Scan for the cell matching the given text and deliver its (x, y) coordinate at center. 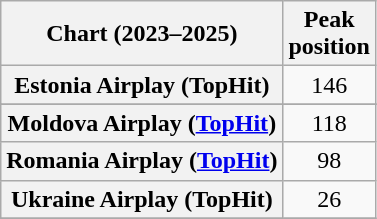
26 (329, 199)
Estonia Airplay (TopHit) (142, 85)
Moldova Airplay (TopHit) (142, 123)
Chart (2023–2025) (142, 34)
146 (329, 85)
Romania Airplay (TopHit) (142, 161)
98 (329, 161)
Ukraine Airplay (TopHit) (142, 199)
118 (329, 123)
Peakposition (329, 34)
